Extract the (x, y) coordinate from the center of the cell holding the provided text.  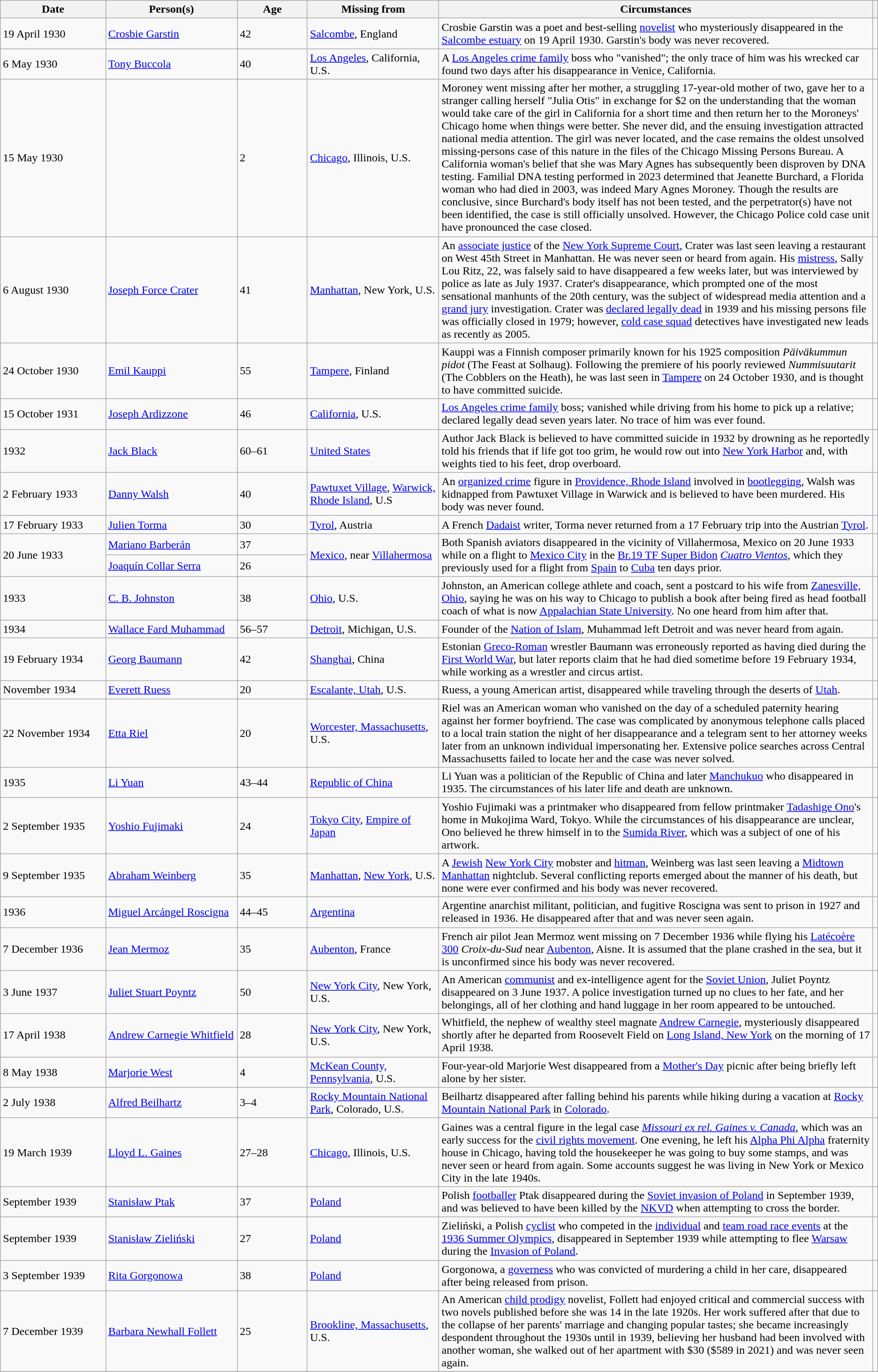
6 August 1930 (53, 290)
1934 (53, 629)
20 June 1933 (53, 555)
Miguel Arcángel Roscigna (172, 912)
Shanghai, China (373, 659)
3 September 1939 (53, 1275)
C. B. Johnston (172, 598)
Jack Black (172, 451)
Ohio, U.S. (373, 598)
Tampere, Finland (373, 371)
Rocky Mountain National Park, Colorado, U.S. (373, 1102)
1936 (53, 912)
Los Angeles, California, U.S. (373, 64)
Danny Walsh (172, 494)
6 May 1930 (53, 64)
Yoshio Fujimaki (172, 826)
Escalante, Utah, U.S. (373, 690)
Worcester, Massachusetts, U.S. (373, 733)
Date (53, 9)
Age (272, 9)
Jean Mermoz (172, 949)
Barbara Newhall Follett (172, 1331)
Marjorie West (172, 1072)
Li Yuan (172, 782)
60–61 (272, 451)
55 (272, 371)
Andrew Carnegie Whitfield (172, 1035)
26 (272, 566)
25 (272, 1331)
9 September 1935 (53, 875)
43–44 (272, 782)
Rita Gorgonowa (172, 1275)
19 March 1939 (53, 1152)
Founder of the Nation of Islam, Muhammad left Detroit and was never heard from again. (656, 629)
Gorgonowa, a governess who was convicted of murdering a child in her care, disappeared after being released from prison. (656, 1275)
Salcombe, England (373, 34)
46 (272, 414)
17 February 1933 (53, 524)
Mexico, near Villahermosa (373, 555)
4 (272, 1072)
Missing from (373, 9)
Four-year-old Marjorie West disappeared from a Mother's Day picnic after being briefly left alone by her sister. (656, 1072)
Beilhartz disappeared after falling behind his parents while hiking during a vacation at Rocky Mountain National Park in Colorado. (656, 1102)
8 May 1938 (53, 1072)
2 July 1938 (53, 1102)
50 (272, 992)
Detroit, Michigan, U.S. (373, 629)
Pawtuxet Village, Warwick, Rhode Island, U.S (373, 494)
22 November 1934 (53, 733)
3 June 1937 (53, 992)
7 December 1936 (53, 949)
Crosbie Garstin (172, 34)
1933 (53, 598)
44–45 (272, 912)
Tony Buccola (172, 64)
Stanisław Ptak (172, 1202)
7 December 1939 (53, 1331)
19 April 1930 (53, 34)
United States (373, 451)
15 October 1931 (53, 414)
Wallace Fard Muhammad (172, 629)
A French Dadaist writer, Torma never returned from a 17 February trip into the Austrian Tyrol. (656, 524)
Tokyo City, Empire of Japan (373, 826)
Joaquín Collar Serra (172, 566)
McKean County, Pennsylvania, U.S. (373, 1072)
Alfred Beilhartz (172, 1102)
27–28 (272, 1152)
24 October 1930 (53, 371)
Tyrol, Austria (373, 524)
2 February 1933 (53, 494)
17 April 1938 (53, 1035)
Ruess, a young American artist, disappeared while traveling through the deserts of Utah. (656, 690)
Juliet Stuart Poyntz (172, 992)
Circumstances (656, 9)
Brookline, Massachusetts, U.S. (373, 1331)
Stanisław Zieliński (172, 1238)
19 February 1934 (53, 659)
2 (272, 158)
2 September 1935 (53, 826)
California, U.S. (373, 414)
Mariano Barberán (172, 544)
Republic of China (373, 782)
56–57 (272, 629)
November 1934 (53, 690)
15 May 1930 (53, 158)
Person(s) (172, 9)
Etta Riel (172, 733)
3–4 (272, 1102)
Georg Baumann (172, 659)
Lloyd L. Gaines (172, 1152)
Abraham Weinberg (172, 875)
1935 (53, 782)
Argentina (373, 912)
Aubenton, France (373, 949)
1932 (53, 451)
24 (272, 826)
Joseph Ardizzone (172, 414)
28 (272, 1035)
Julien Torma (172, 524)
Everett Ruess (172, 690)
41 (272, 290)
30 (272, 524)
Joseph Force Crater (172, 290)
Emil Kauppi (172, 371)
27 (272, 1238)
